Identify which cell holds the provided text, then report its (X, Y) central coordinate. 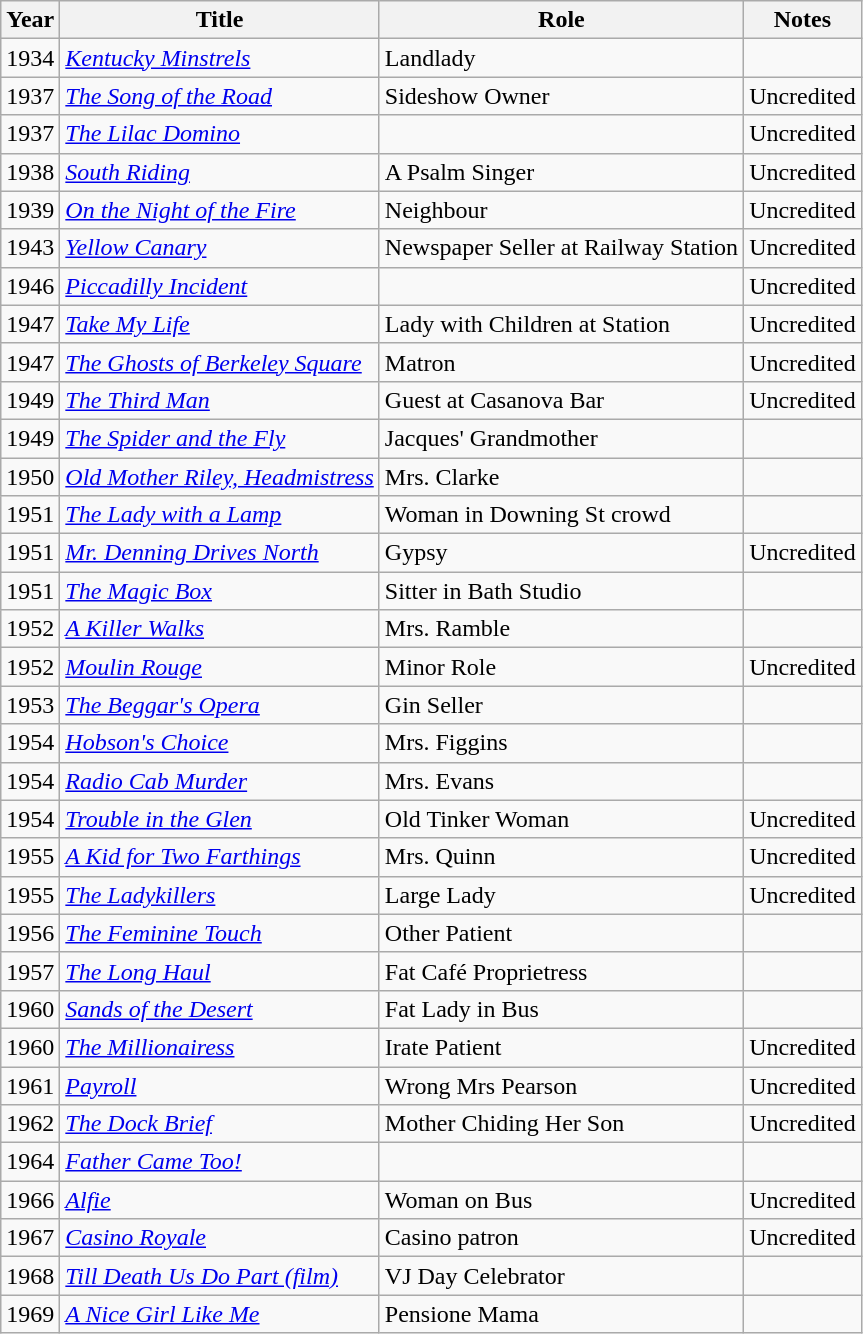
1943 (30, 248)
Radio Cab Murder (220, 781)
The Beggar's Opera (220, 705)
Title (220, 20)
Jacques' Grandmother (561, 438)
The Ladykillers (220, 895)
Woman on Bus (561, 1200)
Wrong Mrs Pearson (561, 1085)
Hobson's Choice (220, 743)
The Feminine Touch (220, 933)
On the Night of the Fire (220, 210)
Alfie (220, 1200)
Sands of the Desert (220, 1009)
1964 (30, 1162)
Kentucky Minstrels (220, 58)
Old Mother Riley, Headmistress (220, 477)
Fat Café Proprietress (561, 971)
Large Lady (561, 895)
1968 (30, 1276)
A Nice Girl Like Me (220, 1314)
Trouble in the Glen (220, 819)
Irate Patient (561, 1047)
Casino Royale (220, 1238)
Mrs. Ramble (561, 629)
The Ghosts of Berkeley Square (220, 362)
Sitter in Bath Studio (561, 591)
Moulin Rouge (220, 667)
1946 (30, 286)
Mrs. Evans (561, 781)
1967 (30, 1238)
Take My Life (220, 324)
Woman in Downing St crowd (561, 515)
The Spider and the Fly (220, 438)
Pensione Mama (561, 1314)
The Lady with a Lamp (220, 515)
Gin Seller (561, 705)
1956 (30, 933)
1950 (30, 477)
A Killer Walks (220, 629)
Mr. Denning Drives North (220, 553)
A Psalm Singer (561, 172)
Mrs. Quinn (561, 857)
1938 (30, 172)
1953 (30, 705)
Mrs. Figgins (561, 743)
Landlady (561, 58)
Role (561, 20)
1961 (30, 1085)
Guest at Casanova Bar (561, 400)
Fat Lady in Bus (561, 1009)
Lady with Children at Station (561, 324)
Piccadilly Incident (220, 286)
Neighbour (561, 210)
Till Death Us Do Part (film) (220, 1276)
The Millionairess (220, 1047)
Old Tinker Woman (561, 819)
Year (30, 20)
1966 (30, 1200)
Mrs. Clarke (561, 477)
Minor Role (561, 667)
Payroll (220, 1085)
Notes (803, 20)
Mother Chiding Her Son (561, 1124)
Father Came Too! (220, 1162)
A Kid for Two Farthings (220, 857)
The Lilac Domino (220, 134)
VJ Day Celebrator (561, 1276)
Matron (561, 362)
1939 (30, 210)
Sideshow Owner (561, 96)
Yellow Canary (220, 248)
The Song of the Road (220, 96)
Gypsy (561, 553)
Newspaper Seller at Railway Station (561, 248)
The Third Man (220, 400)
1934 (30, 58)
Other Patient (561, 933)
The Long Haul (220, 971)
Casino patron (561, 1238)
1969 (30, 1314)
1957 (30, 971)
South Riding (220, 172)
The Magic Box (220, 591)
The Dock Brief (220, 1124)
1962 (30, 1124)
